Detect which cell encompasses the target text, then output its [x, y] center coordinate. 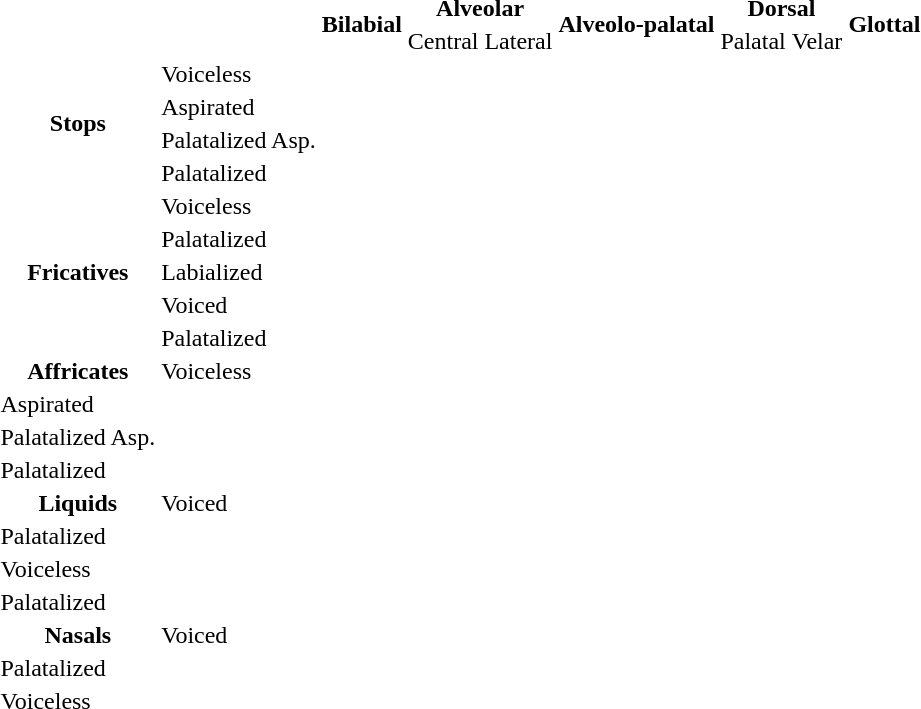
Labialized [239, 272]
Lateral [518, 41]
Aspirated [239, 107]
Palatal [753, 41]
Velar [817, 41]
Central [443, 41]
Palatalized Asp. [239, 140]
